Identify which cell holds the provided text, then report its (X, Y) central coordinate. 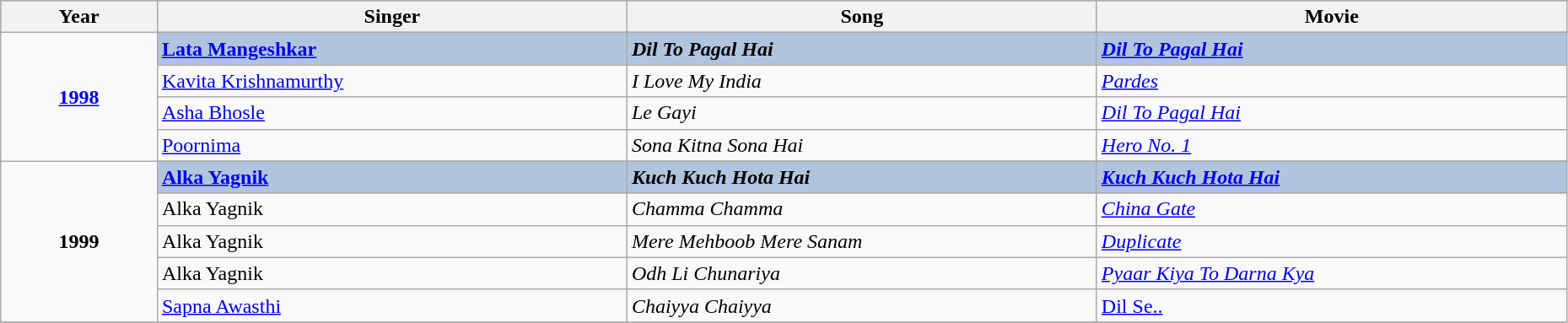
Dil Se.. (1331, 305)
Mere Mehboob Mere Sanam (862, 241)
Movie (1331, 17)
Le Gayi (862, 113)
1998 (79, 97)
Pardes (1331, 81)
Pyaar Kiya To Darna Kya (1331, 273)
Odh Li Chunariya (862, 273)
Poornima (391, 145)
Year (79, 17)
China Gate (1331, 209)
Chamma Chamma (862, 209)
Sona Kitna Sona Hai (862, 145)
Song (862, 17)
1999 (79, 241)
Duplicate (1331, 241)
Chaiyya Chaiyya (862, 305)
Lata Mangeshkar (391, 49)
Hero No. 1 (1331, 145)
Sapna Awasthi (391, 305)
I Love My India (862, 81)
Kavita Krishnamurthy (391, 81)
Singer (391, 17)
Asha Bhosle (391, 113)
